Identify which cell holds the provided text, then report its (x, y) central coordinate. 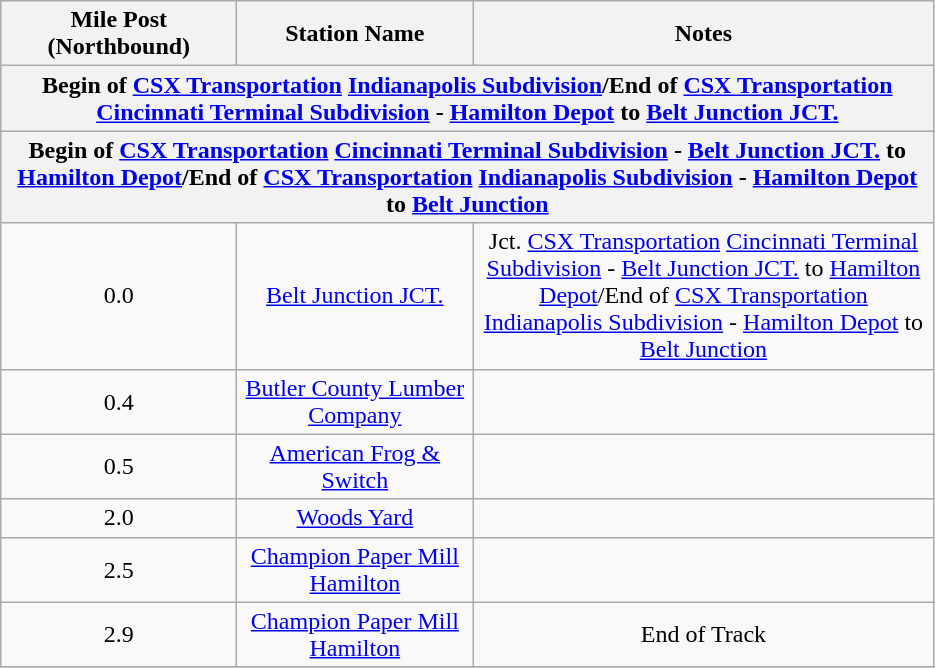
Belt Junction JCT. (355, 296)
2.9 (119, 634)
2.5 (119, 570)
Station Name (355, 34)
2.0 (119, 518)
Notes (704, 34)
0.4 (119, 402)
0.5 (119, 466)
0.0 (119, 296)
Begin of CSX Transportation Indianapolis Subdivision/End of CSX Transportation Cincinnati Terminal Subdivision - Hamilton Depot to Belt Junction JCT. (468, 98)
End of Track (704, 634)
Woods Yard (355, 518)
Mile Post (Northbound) (119, 34)
American Frog & Switch (355, 466)
Butler County Lumber Company (355, 402)
